Scan for the cell matching the given text and deliver its (x, y) coordinate at center. 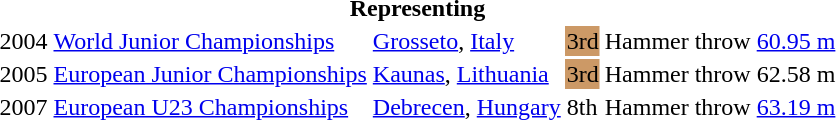
Kaunas, Lithuania (466, 74)
World Junior Championships (210, 41)
European Junior Championships (210, 74)
Grosseto, Italy (466, 41)
